Detect which cell encompasses the target text, then output its (X, Y) center coordinate. 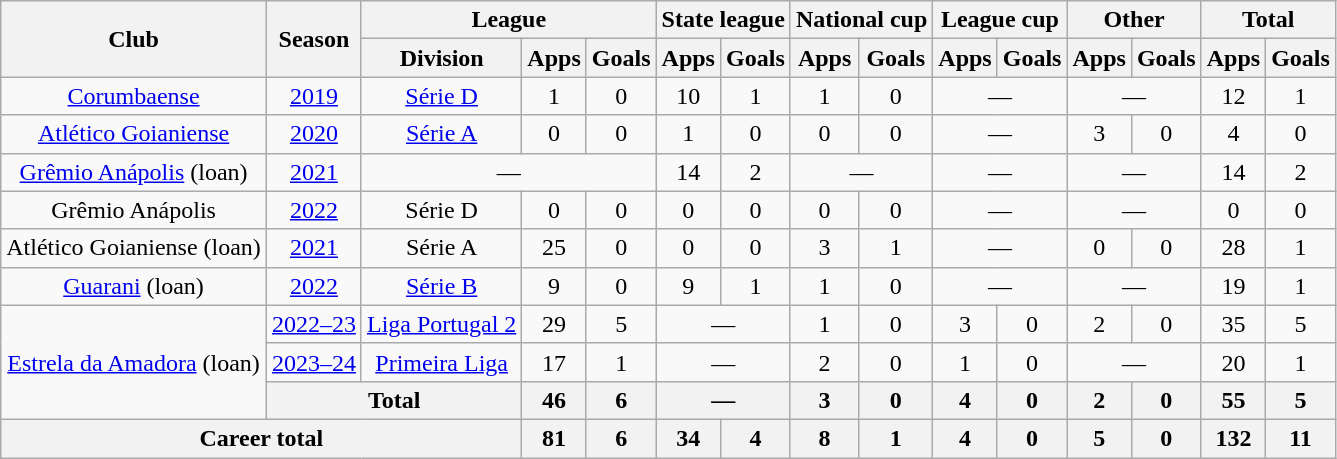
Career total (262, 438)
29 (554, 324)
League cup (1000, 20)
Division (441, 58)
46 (554, 400)
Atlético Goianiense (134, 134)
28 (1233, 248)
2020 (314, 134)
20 (1233, 362)
National cup (861, 20)
Atlético Goianiense (loan) (134, 248)
12 (1233, 96)
Primeira Liga (441, 362)
Grêmio Anápolis (loan) (134, 172)
2022–23 (314, 324)
35 (1233, 324)
Corumbaense (134, 96)
81 (554, 438)
State league (723, 20)
Season (314, 39)
17 (554, 362)
25 (554, 248)
11 (1301, 438)
Série B (441, 286)
League (508, 20)
19 (1233, 286)
2019 (314, 96)
Liga Portugal 2 (441, 324)
Club (134, 39)
2023–24 (314, 362)
55 (1233, 400)
34 (688, 438)
Guarani (loan) (134, 286)
10 (688, 96)
8 (824, 438)
Other (1134, 20)
Estrela da Amadora (loan) (134, 362)
Grêmio Anápolis (134, 210)
132 (1233, 438)
